From the cell containing the given text, extract its center point as (X, Y) coordinate. 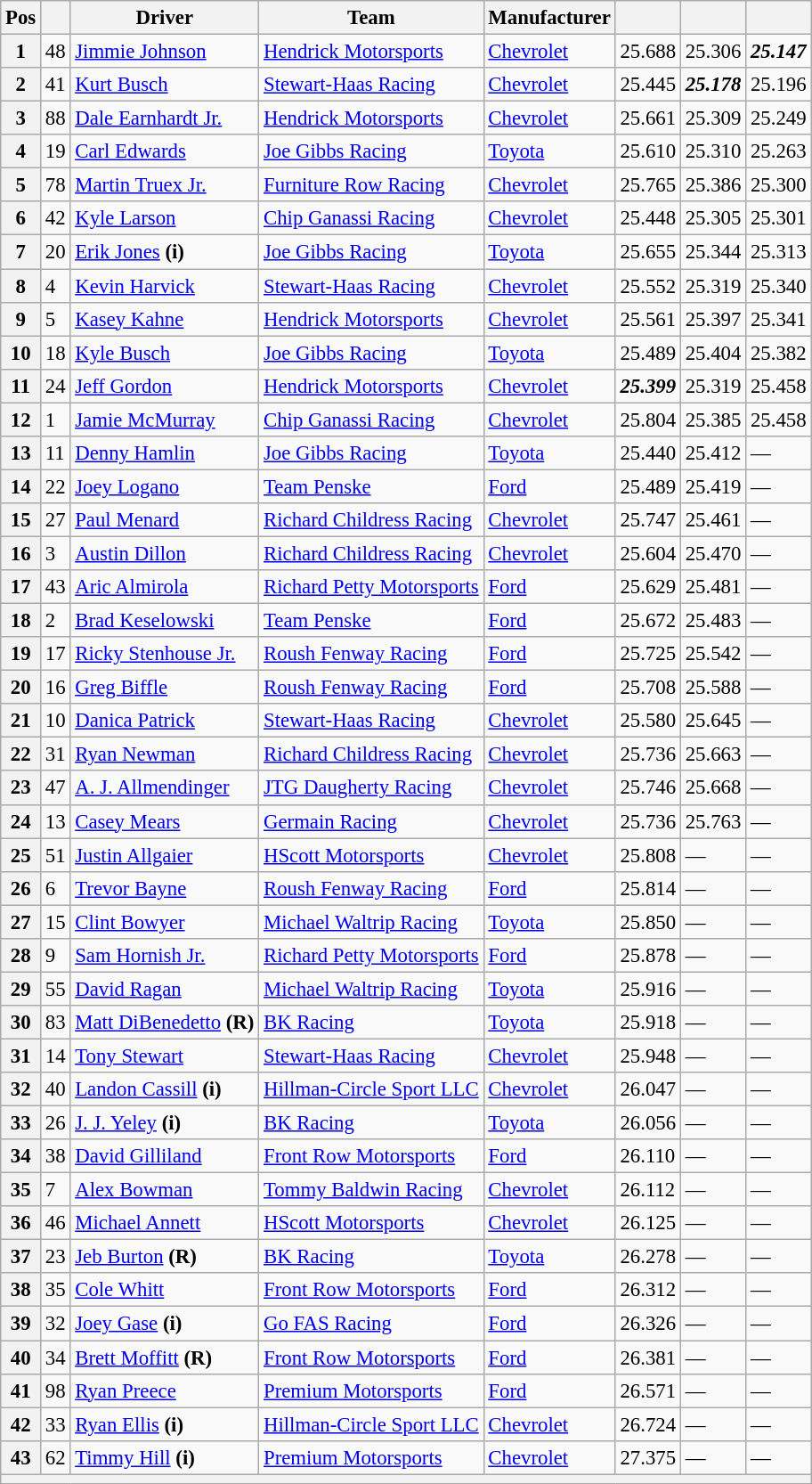
25.399 (648, 386)
26.312 (648, 1291)
25.655 (648, 252)
25.645 (712, 721)
25 (21, 855)
Alex Bowman (165, 1190)
Dale Earnhardt Jr. (165, 118)
25.445 (648, 85)
25.344 (712, 252)
26.047 (648, 1089)
David Ragan (165, 989)
78 (55, 185)
Justin Allgaier (165, 855)
25.249 (778, 118)
25.663 (712, 754)
Pos (21, 18)
Aric Almirola (165, 587)
25.412 (712, 453)
Kyle Busch (165, 353)
Go FAS Racing (371, 1324)
Germain Racing (371, 821)
25.747 (648, 520)
Ricky Stenhouse Jr. (165, 654)
Tommy Baldwin Racing (371, 1190)
Paul Menard (165, 520)
25.481 (712, 587)
25.948 (648, 1056)
88 (55, 118)
Jeff Gordon (165, 386)
26.326 (648, 1324)
Ryan Ellis (i) (165, 1424)
Manufacturer (549, 18)
30 (21, 1023)
62 (55, 1457)
26.381 (648, 1358)
37 (21, 1257)
25.850 (648, 922)
Sam Hornish Jr. (165, 956)
25.561 (648, 319)
25.386 (712, 185)
25.147 (778, 52)
48 (55, 52)
46 (55, 1223)
25.385 (712, 420)
25.661 (648, 118)
A. J. Allmendinger (165, 788)
26.278 (648, 1257)
26.110 (648, 1156)
Clint Bowyer (165, 922)
Casey Mears (165, 821)
25.763 (712, 821)
Joey Logano (165, 486)
Greg Biffle (165, 688)
29 (21, 989)
Brett Moffitt (R) (165, 1358)
25.725 (648, 654)
25.765 (648, 185)
26.056 (648, 1123)
25.461 (712, 520)
25.588 (712, 688)
25.878 (648, 956)
25.629 (648, 587)
8 (21, 286)
25.301 (778, 218)
Austin Dillon (165, 553)
25.746 (648, 788)
Denny Hamlin (165, 453)
27.375 (648, 1457)
Brad Keselowski (165, 621)
25.306 (712, 52)
21 (21, 721)
25.542 (712, 654)
25.808 (648, 855)
25.340 (778, 286)
25.668 (712, 788)
Jamie McMurray (165, 420)
Trevor Bayne (165, 888)
25.672 (648, 621)
25.196 (778, 85)
25.814 (648, 888)
25.552 (648, 286)
25.382 (778, 353)
25.341 (778, 319)
28 (21, 956)
25.178 (712, 85)
25.300 (778, 185)
25.610 (648, 151)
Kyle Larson (165, 218)
25.708 (648, 688)
26.112 (648, 1190)
J. J. Yeley (i) (165, 1123)
Tony Stewart (165, 1056)
25.440 (648, 453)
47 (55, 788)
12 (21, 420)
25.483 (712, 621)
25.580 (648, 721)
98 (55, 1390)
Ryan Preece (165, 1390)
25.305 (712, 218)
Cole Whitt (165, 1291)
25.448 (648, 218)
25.419 (712, 486)
Team (371, 18)
25.918 (648, 1023)
David Gilliland (165, 1156)
Jeb Burton (R) (165, 1257)
25.310 (712, 151)
25.404 (712, 353)
25.263 (778, 151)
55 (55, 989)
Michael Annett (165, 1223)
Ryan Newman (165, 754)
25.804 (648, 420)
36 (21, 1223)
Carl Edwards (165, 151)
39 (21, 1324)
JTG Daugherty Racing (371, 788)
Kurt Busch (165, 85)
Driver (165, 18)
Jimmie Johnson (165, 52)
25.470 (712, 553)
25.916 (648, 989)
Martin Truex Jr. (165, 185)
Timmy Hill (i) (165, 1457)
Kasey Kahne (165, 319)
51 (55, 855)
Kevin Harvick (165, 286)
25.397 (712, 319)
25.688 (648, 52)
Joey Gase (i) (165, 1324)
Matt DiBenedetto (R) (165, 1023)
25.313 (778, 252)
Danica Patrick (165, 721)
26.724 (648, 1424)
25.309 (712, 118)
Furniture Row Racing (371, 185)
Landon Cassill (i) (165, 1089)
83 (55, 1023)
26.571 (648, 1390)
26.125 (648, 1223)
25.604 (648, 553)
Erik Jones (i) (165, 252)
